Determine the [x, y] coordinate at the center of the cell enclosing the given text.  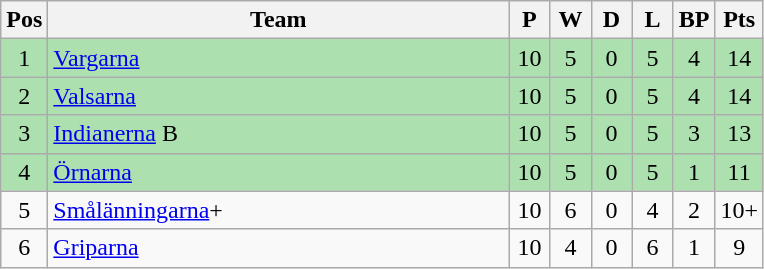
Pts [740, 20]
Smålänningarna+ [278, 210]
Vargarna [278, 58]
W [570, 20]
11 [740, 172]
Örnarna [278, 172]
Valsarna [278, 96]
P [530, 20]
D [612, 20]
Indianerna B [278, 134]
10+ [740, 210]
Team [278, 20]
L [652, 20]
Griparna [278, 248]
Pos [24, 20]
13 [740, 134]
9 [740, 248]
BP [694, 20]
